Capture the cell that displays the provided text and extract its (x, y) central coordinate. 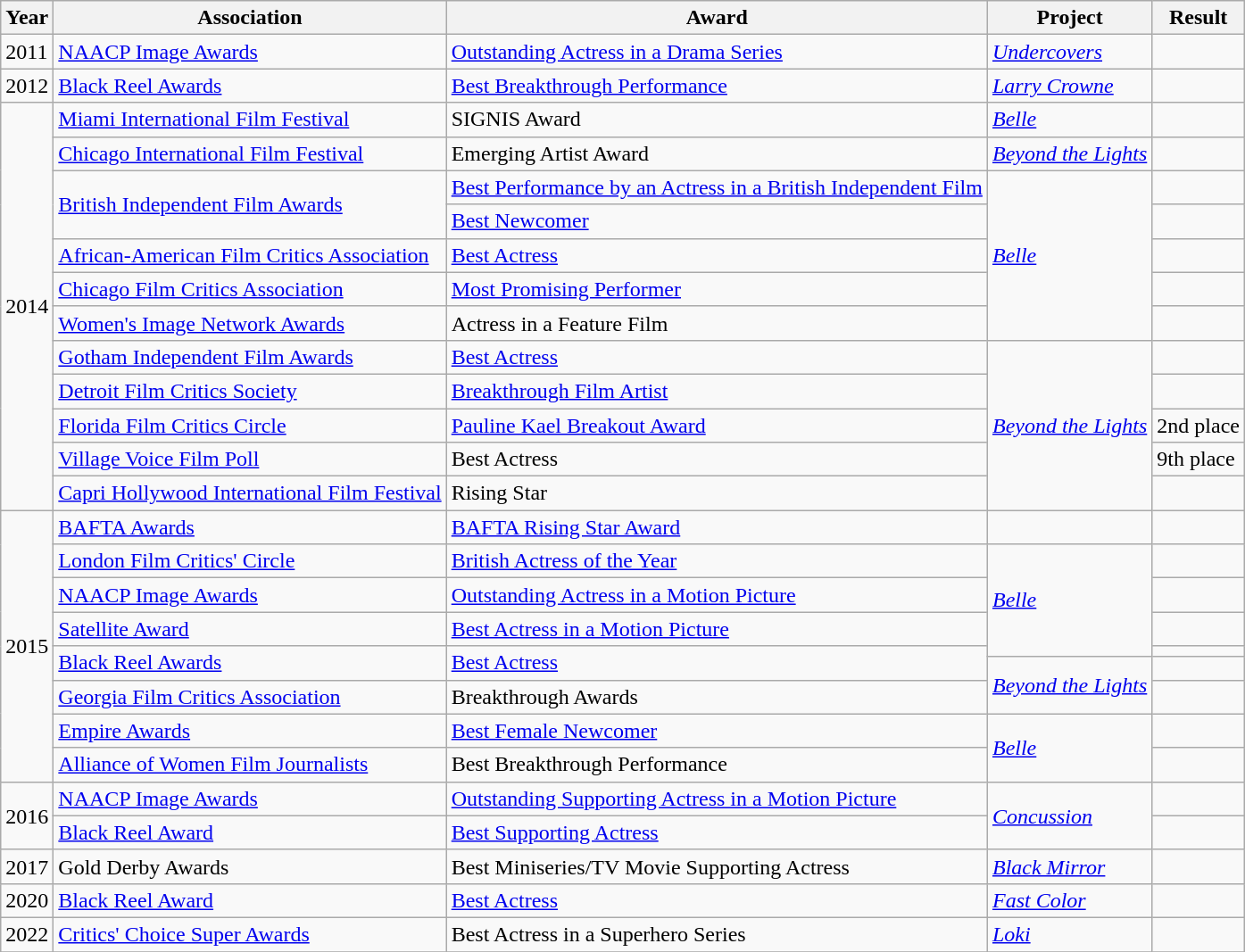
African-American Film Critics Association (250, 255)
2014 (27, 307)
2015 (27, 646)
Best Newcomer (717, 221)
Village Voice Film Poll (250, 459)
Black Mirror (1069, 866)
Critics' Choice Super Awards (250, 934)
Larry Crowne (1069, 86)
Breakthrough Awards (717, 697)
Outstanding Actress in a Drama Series (717, 52)
2022 (27, 934)
London Film Critics' Circle (250, 561)
Most Promising Performer (717, 289)
Chicago Film Critics Association (250, 289)
Project (1069, 18)
Result (1199, 18)
Fast Color (1069, 900)
Emerging Artist Award (717, 153)
Empire Awards (250, 731)
Detroit Film Critics Society (250, 391)
Loki (1069, 934)
Best Actress in a Motion Picture (717, 629)
Outstanding Actress in a Motion Picture (717, 595)
British Independent Film Awards (250, 204)
2011 (27, 52)
Best Performance by an Actress in a British Independent Film (717, 187)
Satellite Award (250, 629)
Pauline Kael Breakout Award (717, 426)
Best Female Newcomer (717, 731)
Breakthrough Film Artist (717, 391)
Association (250, 18)
Capri Hollywood International Film Festival (250, 493)
Undercovers (1069, 52)
Gotham Independent Film Awards (250, 357)
Miami International Film Festival (250, 120)
British Actress of the Year (717, 561)
Outstanding Supporting Actress in a Motion Picture (717, 799)
Best Actress in a Superhero Series (717, 934)
Rising Star (717, 493)
2017 (27, 866)
Alliance of Women Film Journalists (250, 765)
Actress in a Feature Film (717, 323)
SIGNIS Award (717, 120)
Chicago International Film Festival (250, 153)
Year (27, 18)
Gold Derby Awards (250, 866)
9th place (1199, 459)
Georgia Film Critics Association (250, 697)
2012 (27, 86)
Best Miniseries/TV Movie Supporting Actress (717, 866)
Concussion (1069, 815)
Florida Film Critics Circle (250, 426)
2nd place (1199, 426)
BAFTA Rising Star Award (717, 527)
Award (717, 18)
Women's Image Network Awards (250, 323)
2020 (27, 900)
2016 (27, 815)
Best Supporting Actress (717, 832)
BAFTA Awards (250, 527)
